Extract the [x, y] coordinate from the center of the cell holding the provided text.  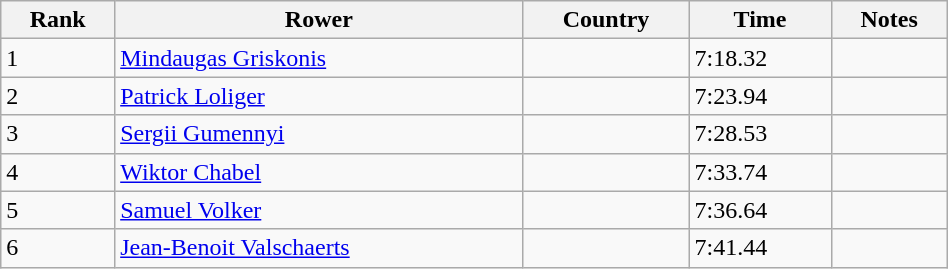
Patrick Loliger [319, 96]
4 [58, 172]
Notes [889, 20]
7:28.53 [760, 134]
Samuel Volker [319, 210]
2 [58, 96]
Rank [58, 20]
1 [58, 58]
Rower [319, 20]
7:36.64 [760, 210]
7:23.94 [760, 96]
7:41.44 [760, 248]
3 [58, 134]
Time [760, 20]
7:33.74 [760, 172]
Wiktor Chabel [319, 172]
Sergii Gumennyi [319, 134]
7:18.32 [760, 58]
Jean-Benoit Valschaerts [319, 248]
Country [606, 20]
Mindaugas Griskonis [319, 58]
6 [58, 248]
5 [58, 210]
